Scan for the cell matching the given text and deliver its (x, y) coordinate at center. 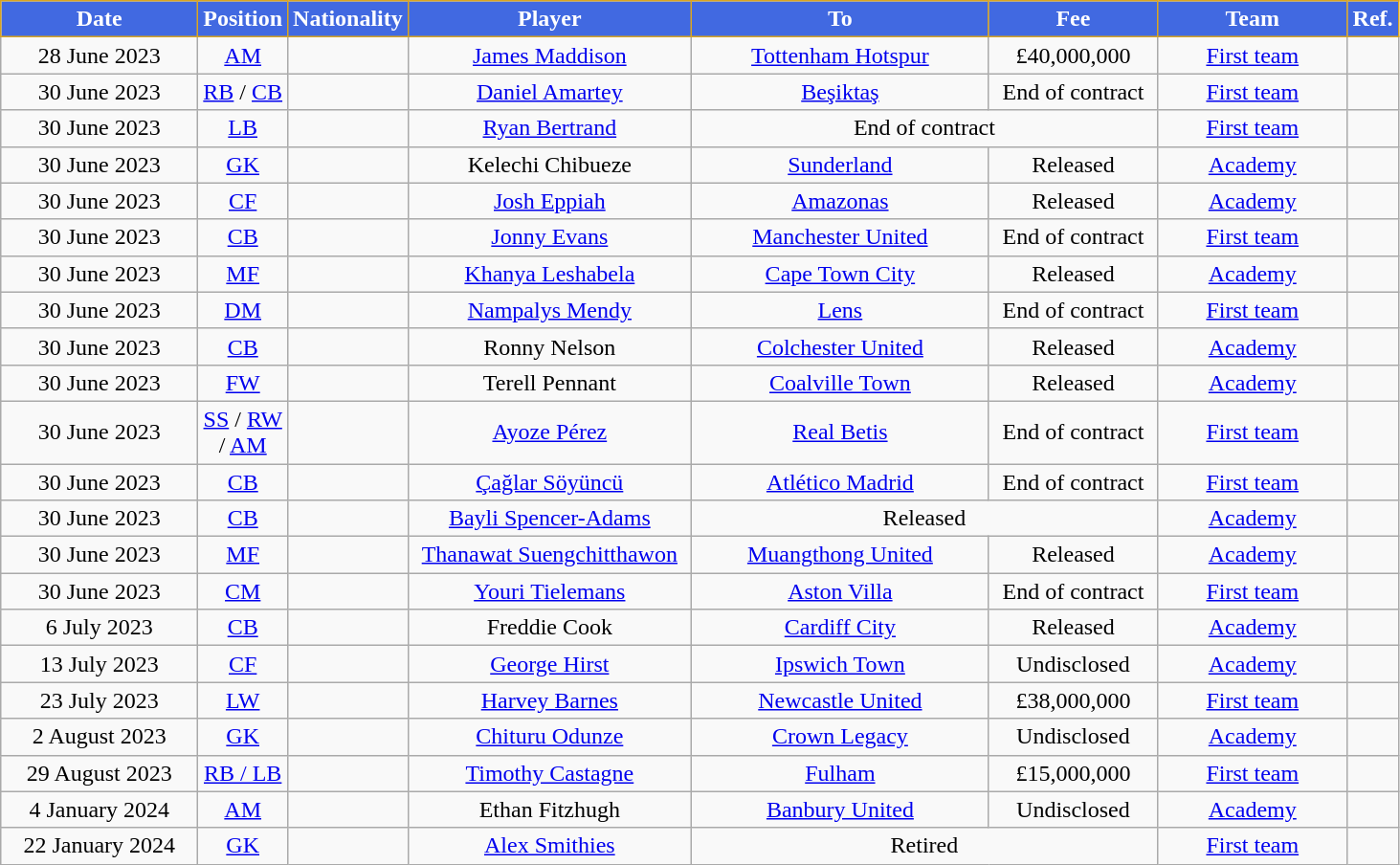
Ref. (1372, 19)
Player (549, 19)
Coalville Town (840, 383)
Atlético Madrid (840, 481)
Tottenham Hotspur (840, 55)
Ronny Nelson (549, 346)
CM (243, 591)
28 June 2023 (100, 55)
Fulham (840, 773)
Youri Tielemans (549, 591)
Kelechi Chibueze (549, 165)
22 January 2024 (100, 846)
2 August 2023 (100, 737)
Ayoze Pérez (549, 432)
Lens (840, 310)
Position (243, 19)
To (840, 19)
LW (243, 700)
James Maddison (549, 55)
Manchester United (840, 237)
Date (100, 19)
23 July 2023 (100, 700)
Josh Eppiah (549, 201)
Khanya Leshabela (549, 274)
FW (243, 383)
Çağlar Söyüncü (549, 481)
Alex Smithies (549, 846)
Bayli Spencer-Adams (549, 519)
Colchester United (840, 346)
Cardiff City (840, 628)
Ipswich Town (840, 664)
George Hirst (549, 664)
£40,000,000 (1073, 55)
6 July 2023 (100, 628)
£38,000,000 (1073, 700)
Harvey Barnes (549, 700)
RB / CB (243, 92)
Ethan Fitzhugh (549, 810)
4 January 2024 (100, 810)
Nationality (348, 19)
13 July 2023 (100, 664)
Beşiktaş (840, 92)
Newcastle United (840, 700)
Jonny Evans (549, 237)
LB (243, 128)
£15,000,000 (1073, 773)
Chituru Odunze (549, 737)
Ryan Bertrand (549, 128)
SS / RW / AM (243, 432)
Thanawat Suengchitthawon (549, 555)
Team (1252, 19)
Timothy Castagne (549, 773)
Retired (924, 846)
Banbury United (840, 810)
Daniel Amartey (549, 92)
Nampalys Mendy (549, 310)
Fee (1073, 19)
Freddie Cook (549, 628)
Sunderland (840, 165)
29 August 2023 (100, 773)
Cape Town City (840, 274)
Real Betis (840, 432)
RB / LB (243, 773)
Muangthong United (840, 555)
Crown Legacy (840, 737)
Aston Villa (840, 591)
Terell Pennant (549, 383)
Amazonas (840, 201)
DM (243, 310)
